Detect which cell encompasses the target text, then output its (X, Y) center coordinate. 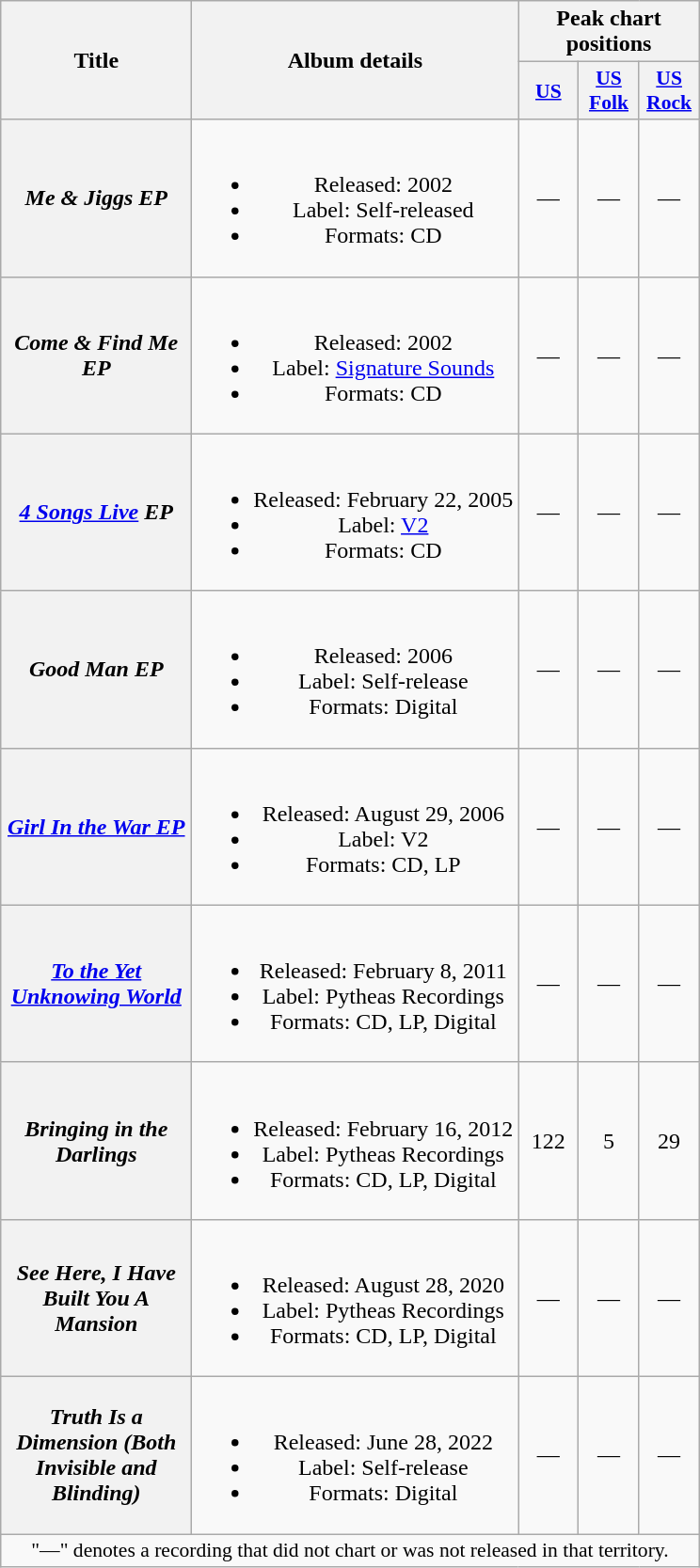
US (549, 90)
Title (96, 60)
29 (669, 1140)
4 Songs Live EP (96, 512)
Album details (356, 60)
Released: 2002Label: Signature SoundsFormats: CD (356, 356)
"—" denotes a recording that did not chart or was not released in that territory. (350, 1550)
Released: June 28, 2022Label: Self-releaseFormats: Digital (356, 1454)
Released: February 16, 2012Label: Pytheas RecordingsFormats: CD, LP, Digital (356, 1140)
See Here, I Have Built You A Mansion (96, 1298)
Bringing in the Darlings (96, 1140)
USFolk (609, 90)
To the Yet Unknowing World (96, 984)
USRock (669, 90)
Released: 2006Label: Self-releaseFormats: Digital (356, 670)
Come & Find Me EP (96, 356)
122 (549, 1140)
Peak chart positions (609, 32)
Released: August 28, 2020Label: Pytheas RecordingsFormats: CD, LP, Digital (356, 1298)
Me & Jiggs EP (96, 198)
Truth Is a Dimension (Both Invisible and Blinding) (96, 1454)
Released: August 29, 2006Label: V2Formats: CD, LP (356, 826)
Released: February 22, 2005Label: V2Formats: CD (356, 512)
Good Man EP (96, 670)
5 (609, 1140)
Girl In the War EP (96, 826)
Released: 2002Label: Self-releasedFormats: CD (356, 198)
Released: February 8, 2011Label: Pytheas RecordingsFormats: CD, LP, Digital (356, 984)
